Search for the cell housing the specified text and yield its (x, y) center coordinate. 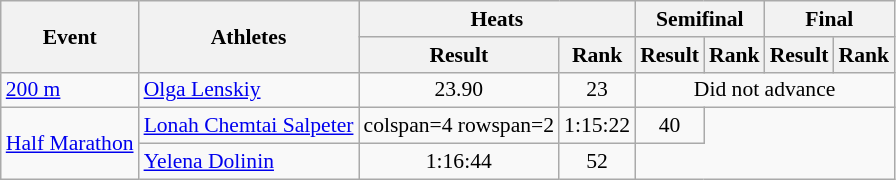
Athletes (249, 36)
Final (830, 19)
1:16:44 (458, 162)
Heats (496, 19)
200 m (70, 90)
23 (597, 90)
52 (597, 162)
colspan=4 rowspan=2 (458, 126)
Yelena Dolinin (249, 162)
23.90 (458, 90)
Half Marathon (70, 144)
40 (670, 126)
Did not advance (764, 90)
1:15:22 (597, 126)
Lonah Chemtai Salpeter (249, 126)
Event (70, 36)
Olga Lenskiy (249, 90)
Semifinal (700, 19)
